Detect which cell encompasses the target text, then output its (X, Y) center coordinate. 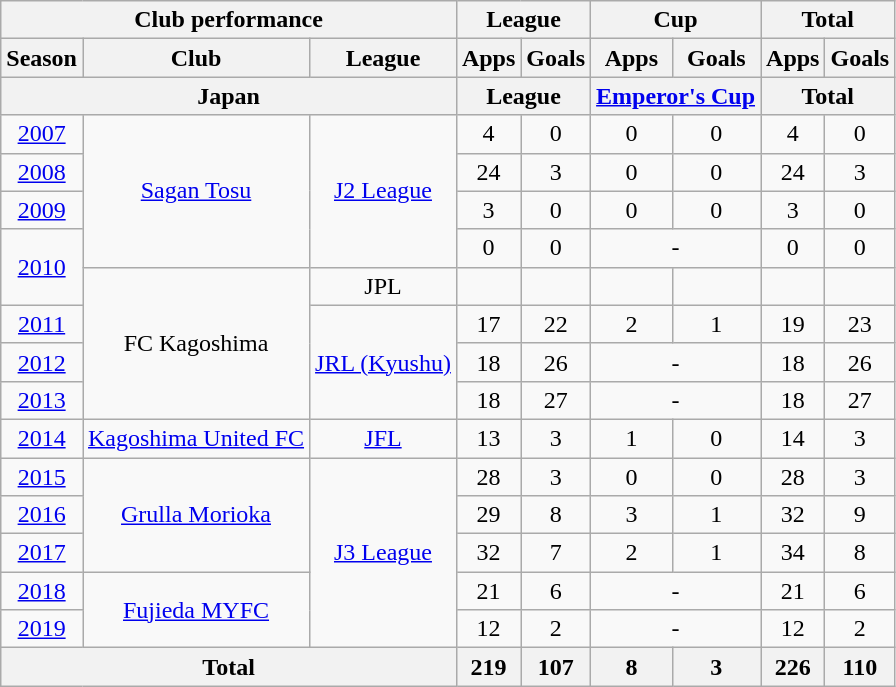
2007 (42, 134)
Fujieda MYFC (196, 610)
22 (556, 324)
107 (556, 667)
34 (793, 553)
2013 (42, 400)
2016 (42, 515)
110 (860, 667)
13 (488, 438)
2019 (42, 629)
2011 (42, 324)
226 (793, 667)
14 (793, 438)
JFL (384, 438)
Club (196, 58)
2008 (42, 172)
2017 (42, 553)
Kagoshima United FC (196, 438)
29 (488, 515)
Season (42, 58)
2009 (42, 210)
J2 League (384, 191)
2010 (42, 267)
19 (793, 324)
Sagan Tosu (196, 191)
23 (860, 324)
2015 (42, 477)
FC Kagoshima (196, 343)
2014 (42, 438)
Grulla Morioka (196, 515)
7 (556, 553)
9 (860, 515)
JRL (Kyushu) (384, 362)
17 (488, 324)
2018 (42, 591)
Japan (229, 96)
219 (488, 667)
J3 League (384, 553)
2012 (42, 362)
Cup (676, 20)
JPL (384, 286)
Club performance (229, 20)
Emperor's Cup (676, 96)
